Find where the given text appears and provide that cell's center as [X, Y] coordinate. 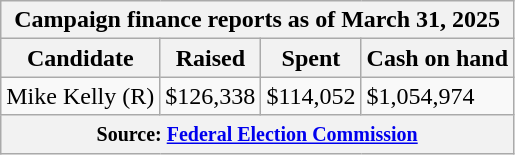
$114,052 [311, 96]
Raised [210, 58]
Mike Kelly (R) [80, 96]
$1,054,974 [437, 96]
Source: Federal Election Commission [258, 134]
Campaign finance reports as of March 31, 2025 [258, 20]
Spent [311, 58]
Cash on hand [437, 58]
$126,338 [210, 96]
Candidate [80, 58]
